Capture the cell that displays the provided text and extract its [x, y] central coordinate. 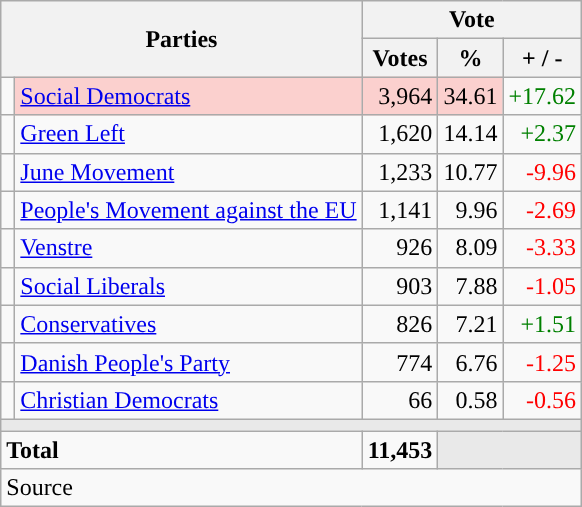
Conservatives [188, 324]
0.58 [470, 400]
34.61 [470, 96]
1,620 [400, 134]
926 [400, 248]
-1.05 [542, 286]
Green Left [188, 134]
-9.96 [542, 172]
66 [400, 400]
1,233 [400, 172]
8.09 [470, 248]
+1.51 [542, 324]
826 [400, 324]
Parties [182, 39]
Venstre [188, 248]
7.21 [470, 324]
Danish People's Party [188, 362]
+17.62 [542, 96]
14.14 [470, 134]
Social Democrats [188, 96]
-1.25 [542, 362]
6.76 [470, 362]
% [470, 58]
Total [182, 449]
1,141 [400, 210]
11,453 [400, 449]
-3.33 [542, 248]
3,964 [400, 96]
9.96 [470, 210]
-2.69 [542, 210]
+ / - [542, 58]
7.88 [470, 286]
+2.37 [542, 134]
903 [400, 286]
774 [400, 362]
Source [292, 488]
Christian Democrats [188, 400]
People's Movement against the EU [188, 210]
June Movement [188, 172]
Votes [400, 58]
Social Liberals [188, 286]
Vote [472, 20]
10.77 [470, 172]
-0.56 [542, 400]
